Determine the (x, y) coordinate at the center of the cell enclosing the given text.  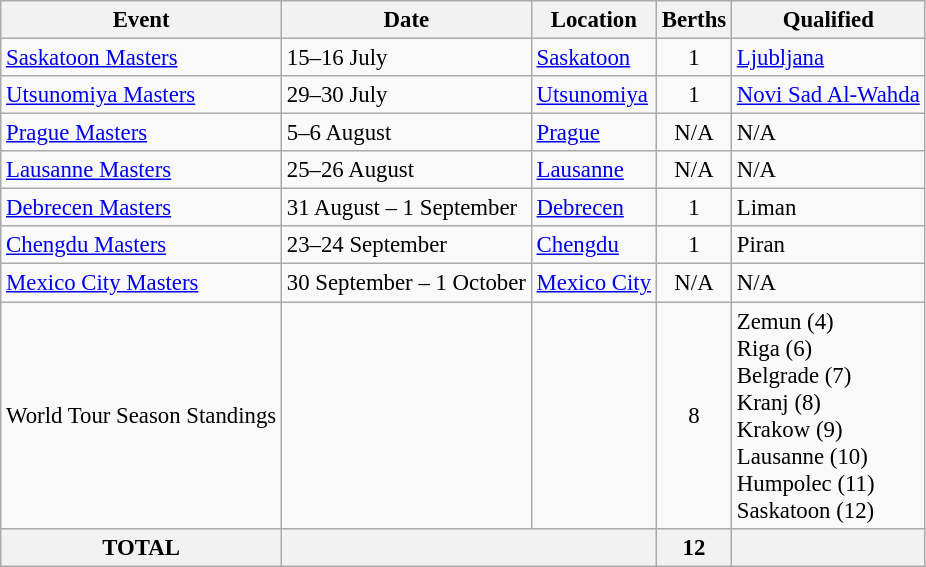
Saskatoon Masters (142, 58)
Chengdu (594, 245)
31 August – 1 September (407, 208)
15–16 July (407, 58)
Debrecen (594, 208)
Piran (829, 245)
Prague Masters (142, 133)
Mexico City Masters (142, 283)
Date (407, 20)
8 (694, 416)
Utsunomiya Masters (142, 95)
Lausanne (594, 170)
TOTAL (142, 547)
Liman (829, 208)
12 (694, 547)
Saskatoon (594, 58)
Ljubljana (829, 58)
25–26 August (407, 170)
Location (594, 20)
Novi Sad Al-Wahda (829, 95)
Berths (694, 20)
29–30 July (407, 95)
5–6 August (407, 133)
Chengdu Masters (142, 245)
Debrecen Masters (142, 208)
Zemun (4) Riga (6) Belgrade (7) Kranj (8) Krakow (9) Lausanne (10) Humpolec (11) Saskatoon (12) (829, 416)
World Tour Season Standings (142, 416)
Event (142, 20)
30 September – 1 October (407, 283)
Utsunomiya (594, 95)
23–24 September (407, 245)
Lausanne Masters (142, 170)
Qualified (829, 20)
Prague (594, 133)
Mexico City (594, 283)
